Find where the given text appears and provide that cell's center as (X, Y) coordinate. 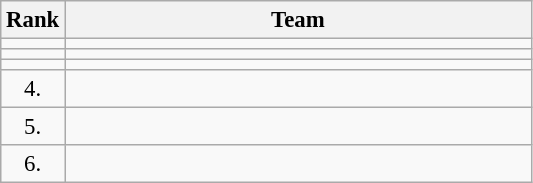
4. (33, 89)
Team (298, 20)
5. (33, 127)
Rank (33, 20)
